Capture the cell that displays the provided text and extract its (x, y) central coordinate. 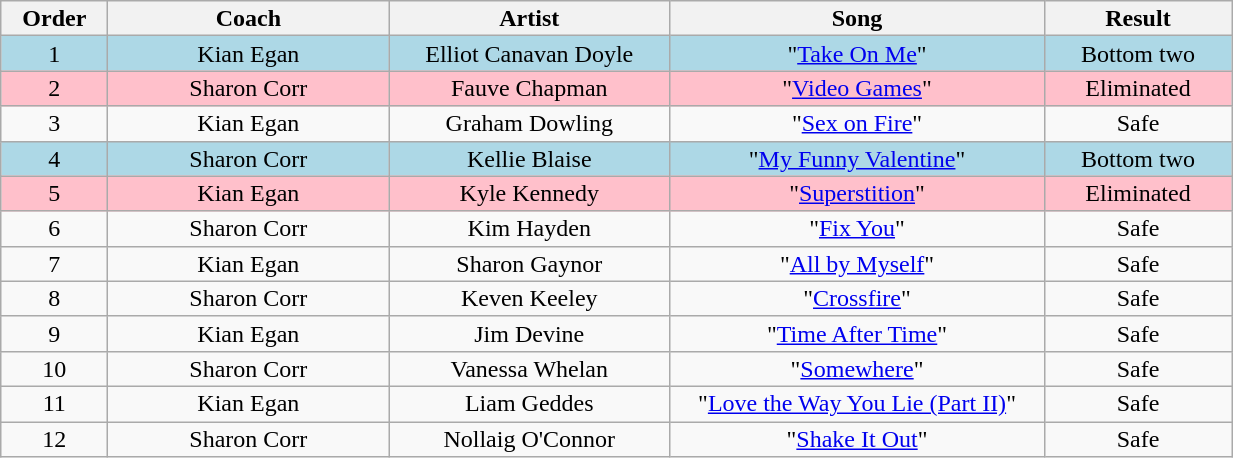
Artist (530, 18)
Nollaig O'Connor (530, 440)
"Crossfire" (858, 298)
"My Funny Valentine" (858, 158)
Vanessa Whelan (530, 368)
Fauve Chapman (530, 88)
Kyle Kennedy (530, 194)
Keven Keeley (530, 298)
"All by Myself" (858, 264)
"Take On Me" (858, 54)
Jim Devine (530, 334)
5 (54, 194)
"Fix You" (858, 228)
"Sex on Fire" (858, 124)
"Somewhere" (858, 368)
Order (54, 18)
"Video Games" (858, 88)
3 (54, 124)
Result (1138, 18)
7 (54, 264)
8 (54, 298)
12 (54, 440)
Coach (248, 18)
"Time After Time" (858, 334)
Liam Geddes (530, 404)
2 (54, 88)
"Shake It Out" (858, 440)
6 (54, 228)
Song (858, 18)
11 (54, 404)
10 (54, 368)
Graham Dowling (530, 124)
"Superstition" (858, 194)
9 (54, 334)
1 (54, 54)
Elliot Canavan Doyle (530, 54)
Kim Hayden (530, 228)
Sharon Gaynor (530, 264)
Kellie Blaise (530, 158)
"Love the Way You Lie (Part II)" (858, 404)
4 (54, 158)
